Detect which cell encompasses the target text, then output its [X, Y] center coordinate. 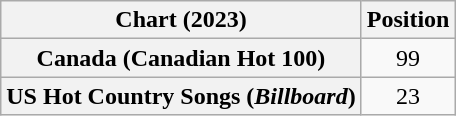
Canada (Canadian Hot 100) [181, 58]
99 [408, 58]
US Hot Country Songs (Billboard) [181, 96]
Position [408, 20]
23 [408, 96]
Chart (2023) [181, 20]
